Search for the cell housing the specified text and yield its (X, Y) center coordinate. 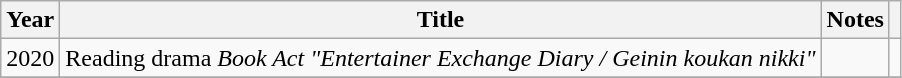
Year (30, 20)
Title (440, 20)
Reading drama Book Act "Entertainer Exchange Diary / Geinin koukan nikki" (440, 58)
2020 (30, 58)
Notes (855, 20)
